Provide the (X, Y) coordinate of the cell's center where the given text is located.  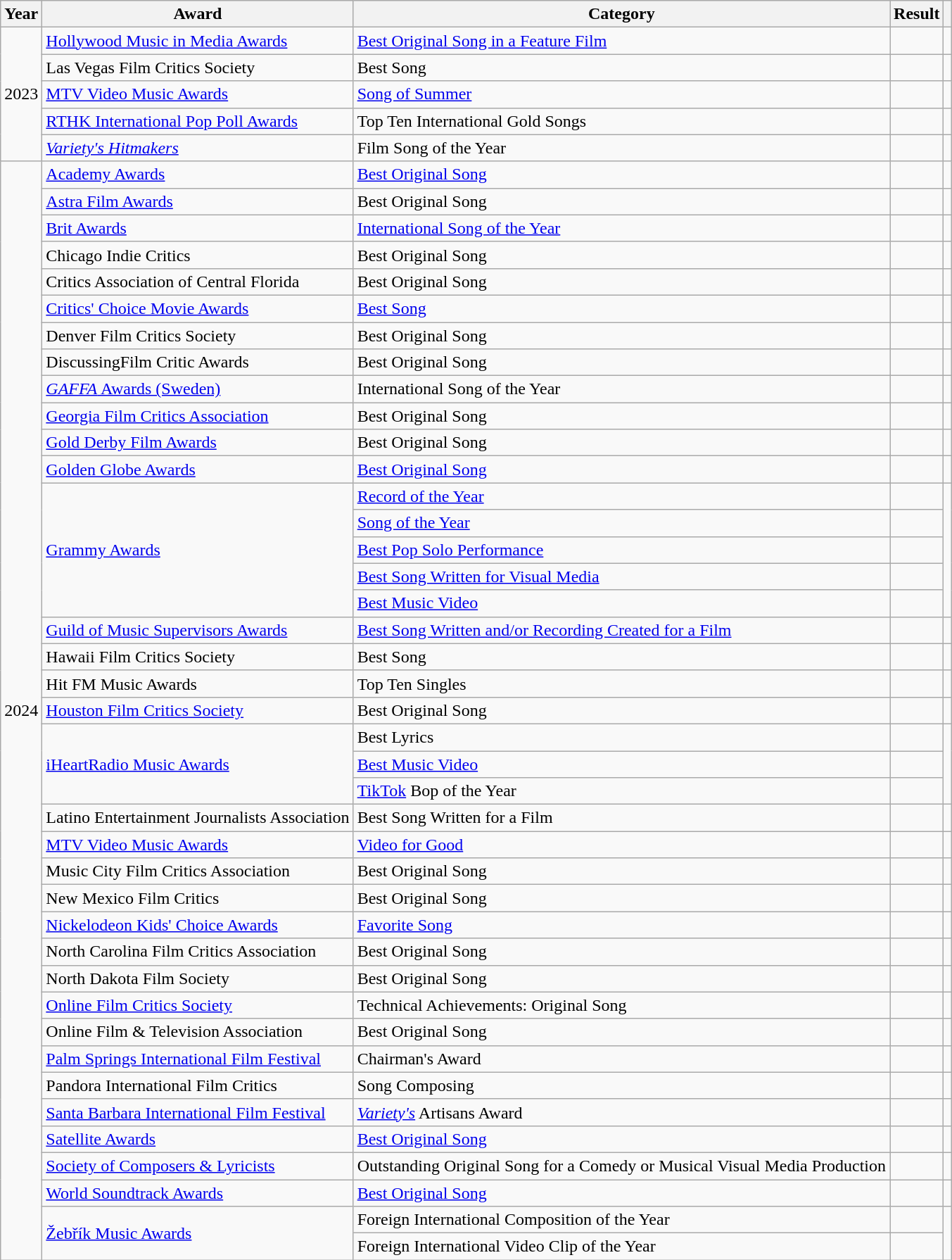
Academy Awards (198, 175)
Houston Film Critics Society (198, 710)
2023 (21, 94)
Žebřík Music Awards (198, 1233)
Technical Achievements: Original Song (621, 1005)
Best Song Written for Visual Media (621, 577)
New Mexico Film Critics (198, 898)
Satellite Awards (198, 1139)
Song of Summer (621, 94)
Hit FM Music Awards (198, 683)
Foreign International Composition of the Year (621, 1220)
Music City Film Critics Association (198, 871)
Best Song Written for a Film (621, 818)
Result (917, 14)
Society of Composers & Lyricists (198, 1166)
Year (21, 14)
Golden Globe Awards (198, 470)
Guild of Music Supervisors Awards (198, 630)
2024 (21, 711)
Critics Association of Central Florida (198, 282)
Variety's Hitmakers (198, 148)
Video for Good (621, 845)
North Dakota Film Society (198, 978)
Critics' Choice Movie Awards (198, 308)
Outstanding Original Song for a Comedy or Musical Visual Media Production (621, 1166)
Foreign International Video Clip of the Year (621, 1247)
Best Pop Solo Performance (621, 550)
Astra Film Awards (198, 201)
Chairman's Award (621, 1059)
DiscussingFilm Critic Awards (198, 363)
Song of the Year (621, 523)
Record of the Year (621, 496)
Variety's Artisans Award (621, 1112)
Online Film & Television Association (198, 1032)
Online Film Critics Society (198, 1005)
Hollywood Music in Media Awards (198, 41)
Best Song Written and/or Recording Created for a Film (621, 630)
Gold Derby Film Awards (198, 443)
TikTok Bop of the Year (621, 791)
Nickelodeon Kids' Choice Awards (198, 925)
Film Song of the Year (621, 148)
Category (621, 14)
Top Ten Singles (621, 683)
Favorite Song (621, 925)
Best Lyrics (621, 737)
Latino Entertainment Journalists Association (198, 818)
Grammy Awards (198, 550)
Denver Film Critics Society (198, 336)
Pandora International Film Critics (198, 1085)
Best Original Song in a Feature Film (621, 41)
Brit Awards (198, 228)
Georgia Film Critics Association (198, 416)
GAFFA Awards (Sweden) (198, 389)
World Soundtrack Awards (198, 1193)
Santa Barbara International Film Festival (198, 1112)
Chicago Indie Critics (198, 255)
Palm Springs International Film Festival (198, 1059)
Award (198, 14)
Hawaii Film Critics Society (198, 657)
RTHK International Pop Poll Awards (198, 121)
North Carolina Film Critics Association (198, 952)
iHeartRadio Music Awards (198, 764)
Las Vegas Film Critics Society (198, 68)
Song Composing (621, 1085)
Top Ten International Gold Songs (621, 121)
